For the text-containing cell, return its midpoint in (X, Y) coordinate format. 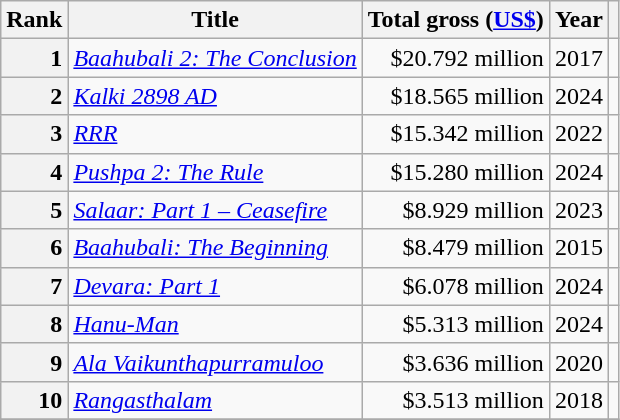
Salaar: Part 1 – Ceasefire (215, 210)
Kalki 2898 AD (215, 96)
$6.078 million (456, 286)
$5.313 million (456, 324)
$15.342 million (456, 134)
2015 (578, 248)
$18.565 million (456, 96)
Rank (34, 20)
2018 (578, 400)
2020 (578, 362)
Baahubali: The Beginning (215, 248)
2022 (578, 134)
6 (34, 248)
3 (34, 134)
2 (34, 96)
2023 (578, 210)
$8.929 million (456, 210)
$15.280 million (456, 172)
$3.513 million (456, 400)
Hanu-Man (215, 324)
8 (34, 324)
9 (34, 362)
7 (34, 286)
4 (34, 172)
$3.636 million (456, 362)
5 (34, 210)
Pushpa 2: The Rule (215, 172)
2017 (578, 58)
10 (34, 400)
$8.479 million (456, 248)
1 (34, 58)
Devara: Part 1 (215, 286)
Year (578, 20)
Rangasthalam (215, 400)
RRR (215, 134)
Title (215, 20)
Ala Vaikunthapurramuloo (215, 362)
Baahubali 2: The Conclusion (215, 58)
$20.792 million (456, 58)
Total gross (US$) (456, 20)
